Determine the [X, Y] coordinate at the center of the cell enclosing the given text.  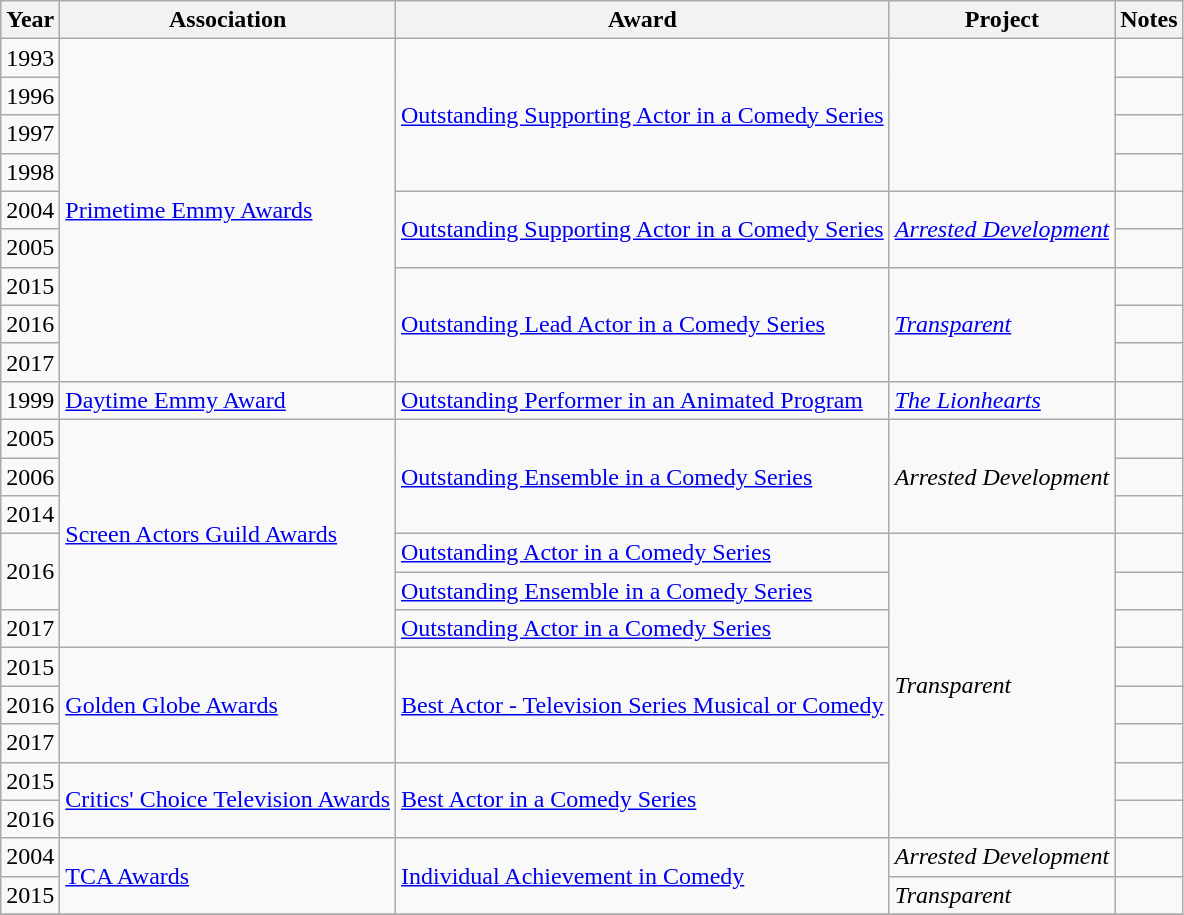
Critics' Choice Television Awards [228, 800]
Association [228, 20]
Best Actor - Television Series Musical or Comedy [643, 705]
Screen Actors Guild Awards [228, 533]
1996 [30, 96]
2006 [30, 477]
Award [643, 20]
Outstanding Lead Actor in a Comedy Series [643, 324]
The Lionhearts [1002, 400]
Year [30, 20]
Best Actor in a Comedy Series [643, 800]
1997 [30, 134]
Notes [1149, 20]
1999 [30, 400]
Primetime Emmy Awards [228, 210]
Individual Achievement in Comedy [643, 876]
1998 [30, 172]
Project [1002, 20]
Golden Globe Awards [228, 705]
TCA Awards [228, 876]
2014 [30, 515]
Daytime Emmy Award [228, 400]
1993 [30, 58]
Outstanding Performer in an Animated Program [643, 400]
